Pinpoint the cell where the given text exists, returning its (X, Y) midpoint coordinate. 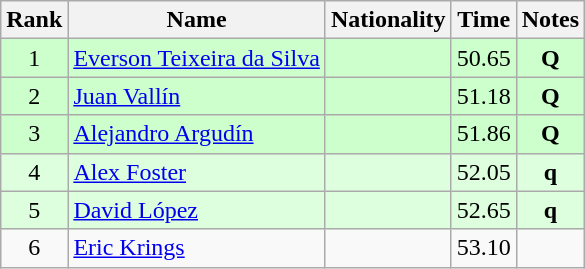
51.86 (484, 134)
52.05 (484, 172)
Everson Teixeira da Silva (197, 58)
Eric Krings (197, 248)
5 (34, 210)
Notes (550, 20)
6 (34, 248)
1 (34, 58)
Nationality (388, 20)
2 (34, 96)
Rank (34, 20)
52.65 (484, 210)
Alejandro Argudín (197, 134)
50.65 (484, 58)
Alex Foster (197, 172)
53.10 (484, 248)
Juan Vallín (197, 96)
4 (34, 172)
3 (34, 134)
David López (197, 210)
Name (197, 20)
51.18 (484, 96)
Time (484, 20)
